Capture the cell that displays the provided text and extract its (X, Y) central coordinate. 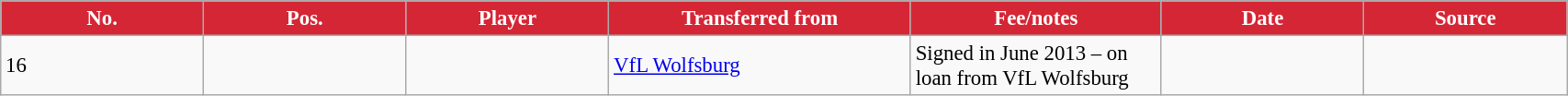
VfL Wolfsburg (761, 66)
Source (1466, 18)
Fee/notes (1036, 18)
Player (507, 18)
Transferred from (761, 18)
Signed in June 2013 – on loan from VfL Wolfsburg (1036, 66)
16 (103, 66)
Date (1262, 18)
Pos. (305, 18)
No. (103, 18)
